Provide the (X, Y) coordinate of the cell's center where the given text is located.  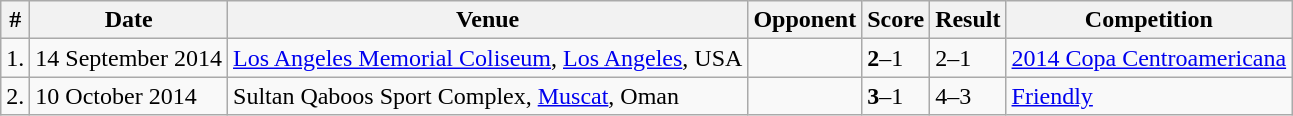
3–1 (896, 96)
4–3 (968, 96)
1. (16, 58)
2014 Copa Centroamericana (1149, 58)
Sultan Qaboos Sport Complex, Muscat, Oman (488, 96)
Score (896, 20)
2. (16, 96)
Result (968, 20)
Competition (1149, 20)
Date (129, 20)
Venue (488, 20)
# (16, 20)
Los Angeles Memorial Coliseum, Los Angeles, USA (488, 58)
Opponent (805, 20)
10 October 2014 (129, 96)
14 September 2014 (129, 58)
Friendly (1149, 96)
